Determine the [X, Y] coordinate at the center of the cell enclosing the given text.  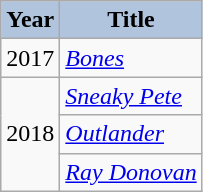
Sneaky Pete [131, 96]
Year [30, 20]
Bones [131, 58]
2018 [30, 134]
2017 [30, 58]
Title [131, 20]
Ray Donovan [131, 172]
Outlander [131, 134]
